Output the [x, y] coordinate of the center of the cell containing the given text.  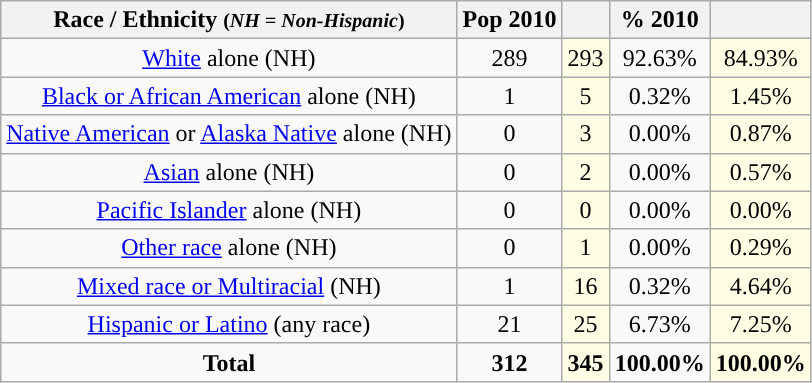
0.57% [760, 172]
Pop 2010 [510, 20]
1.45% [760, 96]
289 [510, 58]
5 [586, 96]
0.29% [760, 248]
25 [586, 324]
2 [586, 172]
16 [586, 286]
Native American or Alaska Native alone (NH) [229, 134]
Race / Ethnicity (NH = Non-Hispanic) [229, 20]
92.63% [660, 58]
6.73% [660, 324]
Total [229, 362]
Hispanic or Latino (any race) [229, 324]
White alone (NH) [229, 58]
84.93% [760, 58]
Pacific Islander alone (NH) [229, 210]
4.64% [760, 286]
Other race alone (NH) [229, 248]
3 [586, 134]
293 [586, 58]
Asian alone (NH) [229, 172]
345 [586, 362]
7.25% [760, 324]
Black or African American alone (NH) [229, 96]
312 [510, 362]
% 2010 [660, 20]
21 [510, 324]
Mixed race or Multiracial (NH) [229, 286]
0.87% [760, 134]
